Determine the [X, Y] coordinate at the center of the cell enclosing the given text.  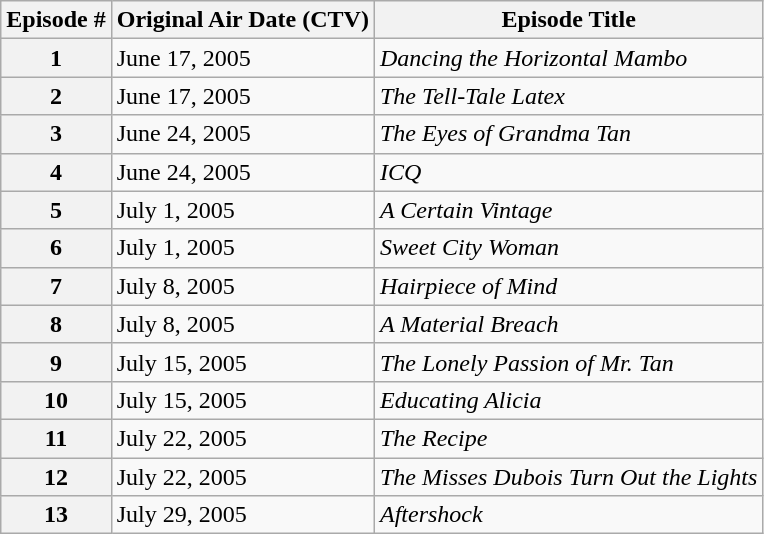
The Lonely Passion of Mr. Tan [568, 362]
Aftershock [568, 515]
1 [56, 58]
2 [56, 96]
4 [56, 172]
A Material Breach [568, 324]
11 [56, 438]
The Eyes of Grandma Tan [568, 134]
July 29, 2005 [242, 515]
8 [56, 324]
9 [56, 362]
Hairpiece of Mind [568, 286]
The Tell-Tale Latex [568, 96]
Episode Title [568, 20]
Original Air Date (CTV) [242, 20]
ICQ [568, 172]
The Misses Dubois Turn Out the Lights [568, 477]
Dancing the Horizontal Mambo [568, 58]
10 [56, 400]
5 [56, 210]
3 [56, 134]
A Certain Vintage [568, 210]
Sweet City Woman [568, 248]
Educating Alicia [568, 400]
13 [56, 515]
12 [56, 477]
Episode # [56, 20]
7 [56, 286]
The Recipe [568, 438]
6 [56, 248]
